Determine the [X, Y] coordinate at the center of the cell enclosing the given text.  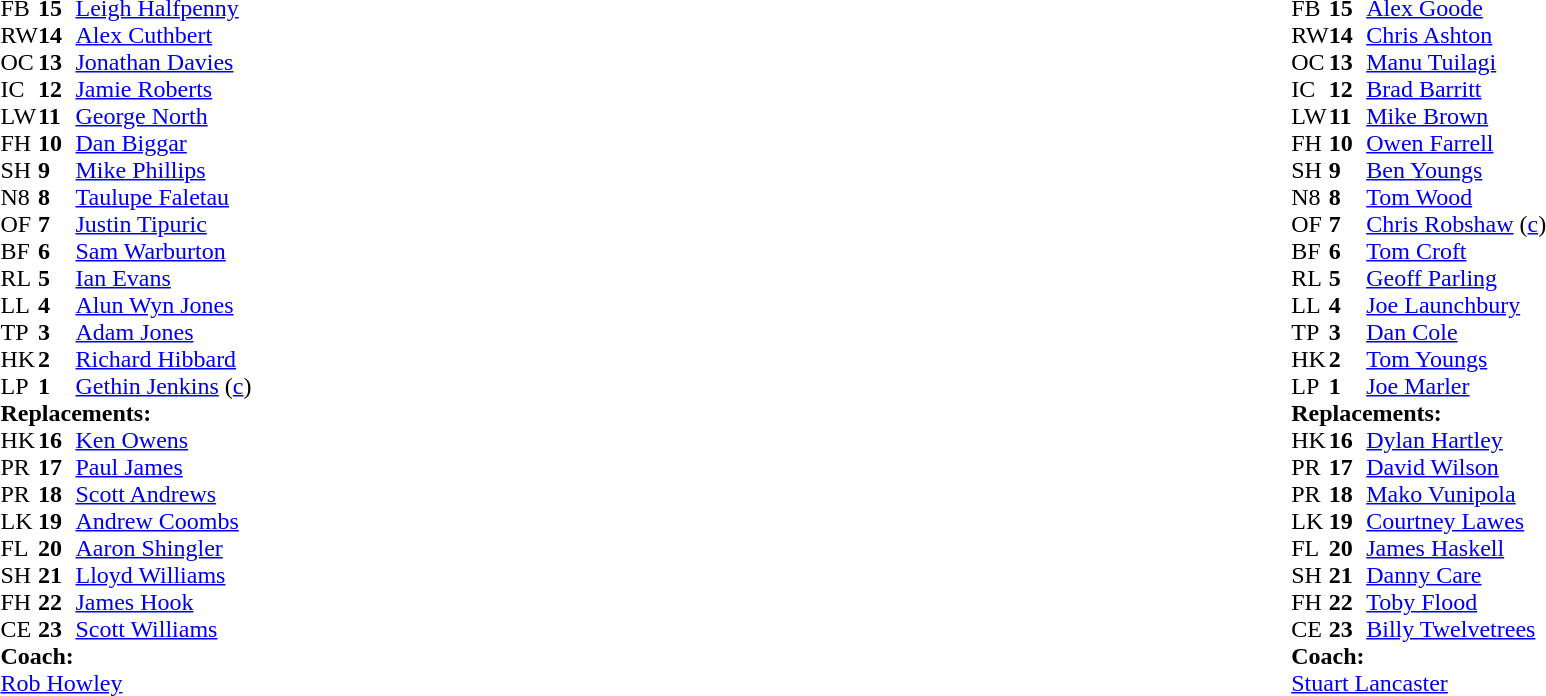
Alex Cuthbert [164, 36]
Dan Biggar [164, 144]
Billy Twelvetrees [1456, 630]
Ian Evans [164, 278]
Tom Youngs [1456, 360]
Mako Vunipola [1456, 494]
Dan Cole [1456, 332]
Paul James [164, 468]
Sam Warburton [164, 252]
Ben Youngs [1456, 170]
Dylan Hartley [1456, 440]
Andrew Coombs [164, 522]
James Hook [164, 602]
Tom Croft [1456, 252]
George North [164, 116]
Justin Tipuric [164, 224]
Gethin Jenkins (c) [164, 386]
David Wilson [1456, 468]
Chris Ashton [1456, 36]
Owen Farrell [1456, 144]
Aaron Shingler [164, 548]
Courtney Lawes [1456, 522]
Mike Phillips [164, 170]
Geoff Parling [1456, 278]
Richard Hibbard [164, 360]
Scott Andrews [164, 494]
Jamie Roberts [164, 90]
Tom Wood [1456, 198]
Danny Care [1456, 576]
Alun Wyn Jones [164, 306]
Manu Tuilagi [1456, 62]
Adam Jones [164, 332]
Chris Robshaw (c) [1456, 224]
Lloyd Williams [164, 576]
Toby Flood [1456, 602]
Joe Launchbury [1456, 306]
Joe Marler [1456, 386]
Scott Williams [164, 630]
Taulupe Faletau [164, 198]
James Haskell [1456, 548]
Ken Owens [164, 440]
Mike Brown [1456, 116]
Brad Barritt [1456, 90]
Jonathan Davies [164, 62]
